Locate the cell with the specified text and output its (x, y) center coordinate. 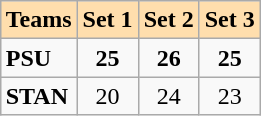
20 (108, 96)
Set 2 (168, 20)
26 (168, 58)
PSU (38, 58)
24 (168, 96)
Teams (38, 20)
Set 1 (108, 20)
Set 3 (230, 20)
STAN (38, 96)
23 (230, 96)
